Search for the cell housing the specified text and yield its (x, y) center coordinate. 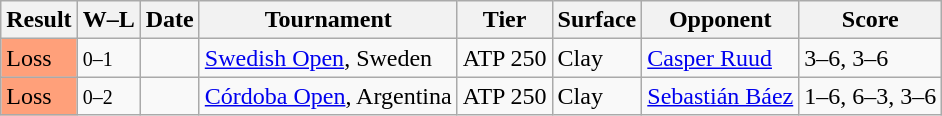
Córdoba Open, Argentina (328, 96)
Tournament (328, 20)
Surface (597, 20)
0–2 (108, 96)
Result (39, 20)
Score (870, 20)
Sebastián Báez (720, 96)
3–6, 3–6 (870, 58)
0–1 (108, 58)
Opponent (720, 20)
1–6, 6–3, 3–6 (870, 96)
Casper Ruud (720, 58)
Swedish Open, Sweden (328, 58)
Tier (504, 20)
Date (170, 20)
W–L (108, 20)
